Locate the cell with the specified text and output its (x, y) center coordinate. 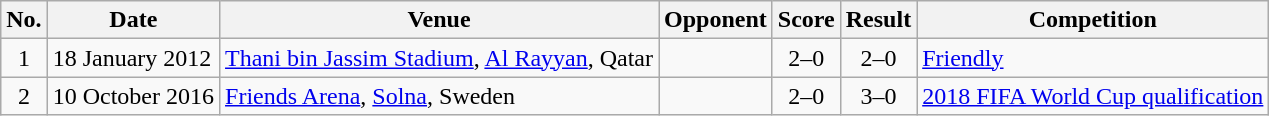
Date (133, 20)
Friends Arena, Solna, Sweden (440, 96)
1 (24, 58)
Score (806, 20)
Friendly (1093, 58)
18 January 2012 (133, 58)
Opponent (716, 20)
10 October 2016 (133, 96)
Venue (440, 20)
3–0 (878, 96)
2018 FIFA World Cup qualification (1093, 96)
Competition (1093, 20)
Thani bin Jassim Stadium, Al Rayyan, Qatar (440, 58)
No. (24, 20)
Result (878, 20)
2 (24, 96)
